Capture the cell that displays the provided text and extract its (X, Y) central coordinate. 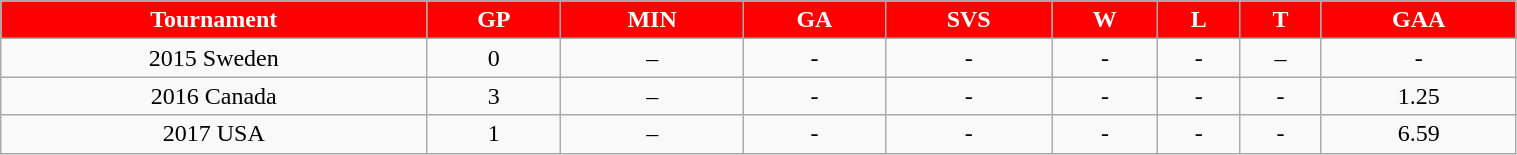
T (1281, 20)
6.59 (1418, 134)
Tournament (214, 20)
GP (494, 20)
0 (494, 58)
GAA (1418, 20)
3 (494, 96)
SVS (968, 20)
MIN (652, 20)
1.25 (1418, 96)
GA (814, 20)
2015 Sweden (214, 58)
2016 Canada (214, 96)
L (1199, 20)
W (1105, 20)
1 (494, 134)
2017 USA (214, 134)
